Identify which cell holds the provided text, then report its (x, y) central coordinate. 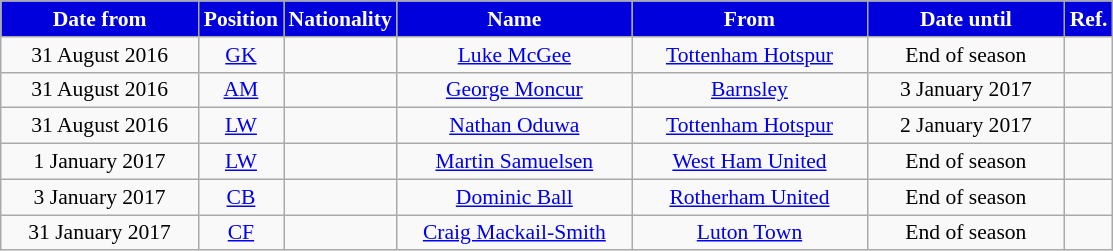
Nathan Oduwa (514, 126)
Craig Mackail-Smith (514, 233)
From (750, 19)
Position (240, 19)
Rotherham United (750, 197)
Martin Samuelsen (514, 162)
Date from (100, 19)
West Ham United (750, 162)
CF (240, 233)
Barnsley (750, 90)
1 January 2017 (100, 162)
2 January 2017 (966, 126)
Date until (966, 19)
Dominic Ball (514, 197)
Ref. (1089, 19)
GK (240, 55)
CB (240, 197)
Name (514, 19)
George Moncur (514, 90)
Nationality (340, 19)
31 January 2017 (100, 233)
AM (240, 90)
Luke McGee (514, 55)
Luton Town (750, 233)
